Identify which cell holds the provided text, then report its (x, y) central coordinate. 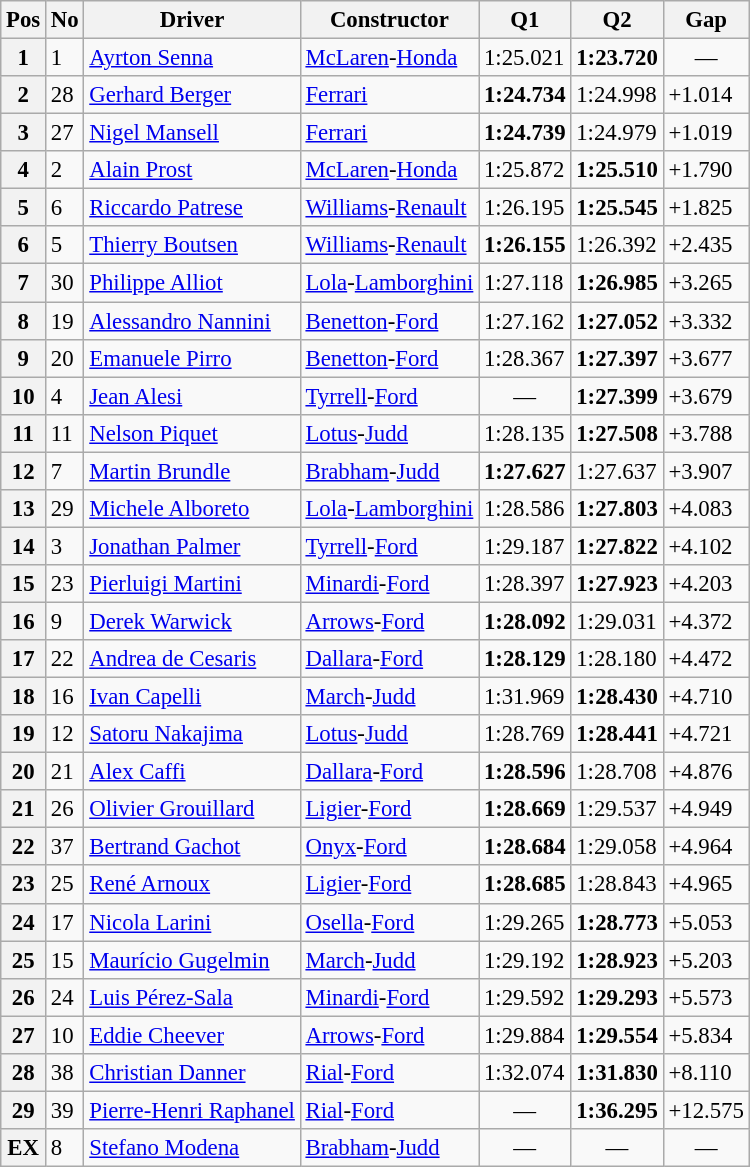
+3.679 (706, 396)
1:29.187 (525, 546)
1:27.803 (617, 509)
Christian Danner (192, 1073)
Michele Alboreto (192, 509)
Driver (192, 20)
1:29.537 (617, 809)
1:27.162 (525, 321)
Q2 (617, 20)
1:29.058 (617, 847)
1:27.822 (617, 546)
Constructor (389, 20)
+3.265 (706, 283)
13 (24, 509)
+5.573 (706, 997)
Pierre-Henri Raphanel (192, 1110)
Pierluigi Martini (192, 584)
1:28.430 (617, 697)
1:27.118 (525, 283)
1:28.441 (617, 734)
1:28.135 (525, 433)
+4.203 (706, 584)
+4.710 (706, 697)
+4.083 (706, 509)
Olivier Grouillard (192, 809)
1:27.627 (525, 471)
Maurício Gugelmin (192, 960)
1:32.074 (525, 1073)
+4.472 (706, 659)
Riccardo Patrese (192, 208)
1:28.769 (525, 734)
30 (65, 283)
1:29.293 (617, 997)
+3.788 (706, 433)
1:27.397 (617, 358)
Alain Prost (192, 170)
1:27.923 (617, 584)
1:28.397 (525, 584)
1:28.685 (525, 885)
+3.332 (706, 321)
1:24.739 (525, 133)
+2.435 (706, 245)
+4.721 (706, 734)
1:26.195 (525, 208)
1:28.596 (525, 772)
Ivan Capelli (192, 697)
+4.876 (706, 772)
1:31.830 (617, 1073)
Nicola Larini (192, 922)
Martin Brundle (192, 471)
+3.677 (706, 358)
Jonathan Palmer (192, 546)
+12.575 (706, 1110)
38 (65, 1073)
+4.372 (706, 621)
1:28.586 (525, 509)
1:27.637 (617, 471)
1:29.592 (525, 997)
1:28.129 (525, 659)
René Arnoux (192, 885)
1:23.720 (617, 58)
1:31.969 (525, 697)
Q1 (525, 20)
1:29.265 (525, 922)
+1.019 (706, 133)
+4.949 (706, 809)
1:28.773 (617, 922)
Philippe Alliot (192, 283)
1:36.295 (617, 1110)
1:24.979 (617, 133)
1:27.399 (617, 396)
Gap (706, 20)
1:28.669 (525, 809)
Jean Alesi (192, 396)
1:28.180 (617, 659)
1:24.734 (525, 95)
1:29.884 (525, 1035)
+4.102 (706, 546)
+1.014 (706, 95)
1:26.392 (617, 245)
Eddie Cheever (192, 1035)
1:27.508 (617, 433)
Satoru Nakajima (192, 734)
1:28.843 (617, 885)
Onyx-Ford (389, 847)
1:26.985 (617, 283)
Ayrton Senna (192, 58)
+4.964 (706, 847)
37 (65, 847)
Thierry Boutsen (192, 245)
1:24.998 (617, 95)
Derek Warwick (192, 621)
1:25.545 (617, 208)
Emanuele Pirro (192, 358)
1:25.021 (525, 58)
+5.053 (706, 922)
Alessandro Nannini (192, 321)
Nelson Piquet (192, 433)
+1.825 (706, 208)
+5.203 (706, 960)
+1.790 (706, 170)
Osella-Ford (389, 922)
1:26.155 (525, 245)
1:25.510 (617, 170)
Nigel Mansell (192, 133)
18 (24, 697)
EX (24, 1148)
1:29.554 (617, 1035)
Bertrand Gachot (192, 847)
+5.834 (706, 1035)
+3.907 (706, 471)
Stefano Modena (192, 1148)
Pos (24, 20)
1:29.192 (525, 960)
1:28.367 (525, 358)
14 (24, 546)
+8.110 (706, 1073)
1:27.052 (617, 321)
1:28.708 (617, 772)
1:29.031 (617, 621)
No (65, 20)
39 (65, 1110)
1:28.092 (525, 621)
Luis Pérez-Sala (192, 997)
Alex Caffi (192, 772)
Andrea de Cesaris (192, 659)
1:25.872 (525, 170)
+4.965 (706, 885)
Gerhard Berger (192, 95)
1:28.684 (525, 847)
1:28.923 (617, 960)
